Capture the cell that displays the provided text and extract its (X, Y) central coordinate. 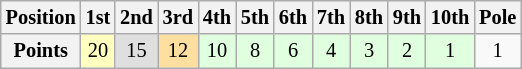
2 (407, 51)
1st (98, 17)
9th (407, 17)
Points (41, 51)
7th (331, 17)
Position (41, 17)
8th (369, 17)
10 (217, 51)
10th (450, 17)
5th (255, 17)
20 (98, 51)
8 (255, 51)
4th (217, 17)
3 (369, 51)
Pole (498, 17)
15 (136, 51)
6th (293, 17)
3rd (178, 17)
12 (178, 51)
2nd (136, 17)
4 (331, 51)
6 (293, 51)
